Capture the cell that displays the provided text and extract its [x, y] central coordinate. 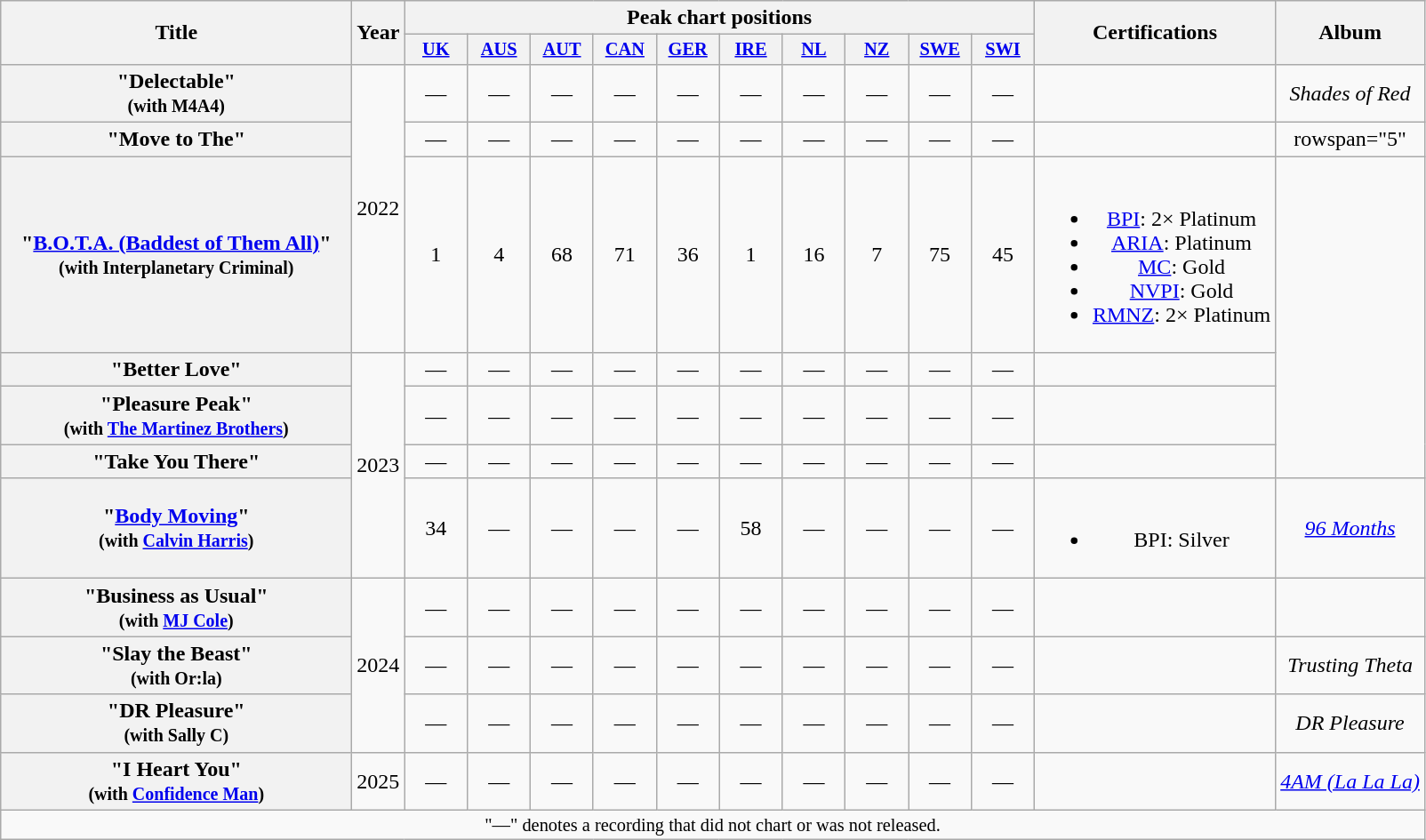
34 [436, 528]
SWI [1003, 50]
Trusting Theta [1350, 665]
"I Heart You" (with Confidence Man) [176, 780]
GER [688, 50]
"B.O.T.A. (Baddest of Them All)"(with Interplanetary Criminal) [176, 254]
"Better Love" [176, 370]
"Business as Usual" (with MJ Cole) [176, 608]
SWE [941, 50]
71 [624, 254]
NL [814, 50]
IRE [750, 50]
BPI: 2× PlatinumARIA: PlatinumMC: GoldNVPI: GoldRMNZ: 2× Platinum [1154, 254]
"Body Moving" (with Calvin Harris) [176, 528]
Peak chart positions [720, 18]
"DR Pleasure" (with Sally C) [176, 724]
Certifications [1154, 33]
rowspan="5" [1350, 140]
4 [500, 254]
2023 [379, 466]
68 [562, 254]
"—" denotes a recording that did not chart or was not released. [713, 825]
CAN [624, 50]
"Pleasure Peak" (with The Martinez Brothers) [176, 416]
NZ [877, 50]
Album [1350, 33]
2024 [379, 665]
"Delectable"(with M4A4) [176, 92]
58 [750, 528]
2025 [379, 780]
2022 [379, 208]
Year [379, 33]
"Slay the Beast" (with Or:la) [176, 665]
DR Pleasure [1350, 724]
96 Months [1350, 528]
75 [941, 254]
Title [176, 33]
7 [877, 254]
BPI: Silver [1154, 528]
"Move to The" [176, 140]
"Take You There" [176, 461]
Shades of Red [1350, 92]
AUT [562, 50]
16 [814, 254]
4AM (La La La) [1350, 780]
AUS [500, 50]
UK [436, 50]
36 [688, 254]
45 [1003, 254]
